Find where the given text appears and provide that cell's center as [x, y] coordinate. 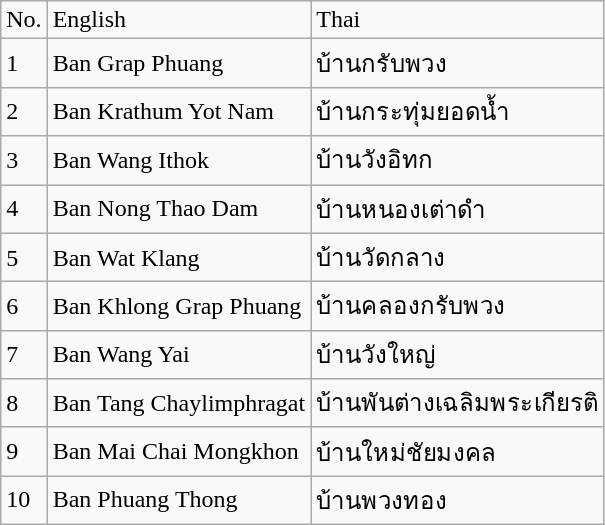
บ้านใหม่ชัยมงคล [458, 452]
บ้านคลองกรับพวง [458, 306]
Ban Wat Klang [179, 258]
Ban Nong Thao Dam [179, 208]
Ban Tang Chaylimphragat [179, 404]
6 [24, 306]
บ้านวังอิทก [458, 160]
Thai [458, 20]
บ้านพันต่างเฉลิมพระเกียรติ [458, 404]
No. [24, 20]
บ้านหนองเต่าดำ [458, 208]
5 [24, 258]
บ้านพวงทอง [458, 500]
English [179, 20]
8 [24, 404]
Ban Khlong Grap Phuang [179, 306]
Ban Mai Chai Mongkhon [179, 452]
Ban Wang Yai [179, 354]
7 [24, 354]
Ban Phuang Thong [179, 500]
10 [24, 500]
2 [24, 112]
9 [24, 452]
1 [24, 64]
3 [24, 160]
4 [24, 208]
บ้านวัดกลาง [458, 258]
บ้านกระทุ่มยอดน้ำ [458, 112]
Ban Wang Ithok [179, 160]
บ้านกรับพวง [458, 64]
บ้านวังใหญ่ [458, 354]
Ban Krathum Yot Nam [179, 112]
Ban Grap Phuang [179, 64]
